Return (X, Y) of the center of cell containing provided text 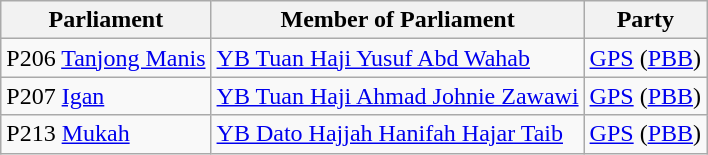
P213 Mukah (106, 134)
YB Tuan Haji Ahmad Johnie Zawawi (398, 96)
Party (645, 20)
YB Tuan Haji Yusuf Abd Wahab (398, 58)
Parliament (106, 20)
YB Dato Hajjah Hanifah Hajar Taib (398, 134)
P207 Igan (106, 96)
P206 Tanjong Manis (106, 58)
Member of Parliament (398, 20)
